Scan for the cell matching the given text and deliver its (x, y) coordinate at center. 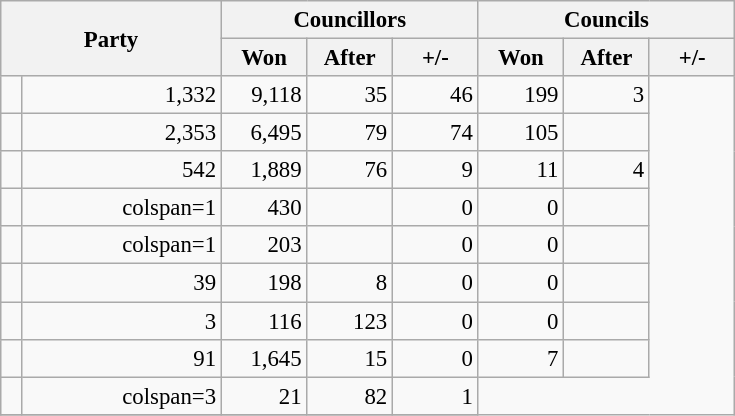
79 (350, 133)
11 (521, 170)
199 (521, 95)
203 (264, 245)
2,353 (121, 133)
21 (264, 396)
15 (350, 358)
1,332 (121, 95)
105 (521, 133)
198 (264, 283)
35 (350, 95)
9 (436, 170)
39 (121, 283)
7 (521, 358)
Councillors (350, 20)
4 (607, 170)
1,889 (264, 170)
1,645 (264, 358)
116 (264, 321)
74 (436, 133)
6,495 (264, 133)
colspan=3 (121, 396)
46 (436, 95)
9,118 (264, 95)
8 (350, 283)
91 (121, 358)
Councils (606, 20)
430 (264, 208)
123 (350, 321)
Party (112, 38)
76 (350, 170)
82 (350, 396)
1 (436, 396)
542 (121, 170)
